Pinpoint the cell where the given text exists, returning its [X, Y] midpoint coordinate. 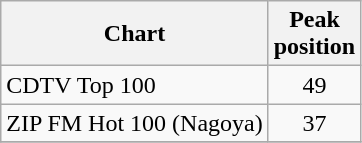
ZIP FM Hot 100 (Nagoya) [134, 123]
37 [314, 123]
Peakposition [314, 34]
Chart [134, 34]
49 [314, 85]
CDTV Top 100 [134, 85]
